Determine the (X, Y) coordinate at the center of the cell enclosing the given text.  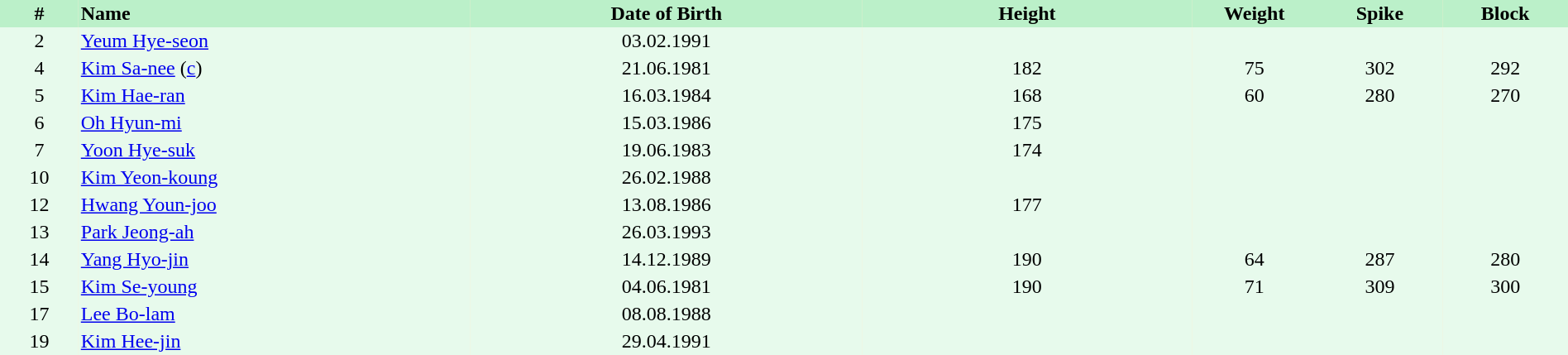
Weight (1255, 13)
17 (40, 314)
175 (1027, 122)
Yoon Hye-suk (275, 151)
292 (1505, 68)
Date of Birth (667, 13)
13 (40, 232)
26.03.1993 (667, 232)
Spike (1380, 13)
7 (40, 151)
08.08.1988 (667, 314)
Oh Hyun-mi (275, 122)
# (40, 13)
Hwang Youn-joo (275, 205)
Lee Bo-lam (275, 314)
4 (40, 68)
29.04.1991 (667, 341)
309 (1380, 286)
Yang Hyo-jin (275, 260)
60 (1255, 96)
Height (1027, 13)
Park Jeong-ah (275, 232)
174 (1027, 151)
14.12.1989 (667, 260)
Yeum Hye-seon (275, 41)
14 (40, 260)
182 (1027, 68)
300 (1505, 286)
2 (40, 41)
19.06.1983 (667, 151)
Kim Hae-ran (275, 96)
15 (40, 286)
15.03.1986 (667, 122)
270 (1505, 96)
04.06.1981 (667, 286)
Name (275, 13)
21.06.1981 (667, 68)
71 (1255, 286)
Kim Se-young (275, 286)
5 (40, 96)
6 (40, 122)
Kim Sa-nee (c) (275, 68)
12 (40, 205)
177 (1027, 205)
13.08.1986 (667, 205)
26.02.1988 (667, 177)
19 (40, 341)
Block (1505, 13)
Kim Hee-jin (275, 341)
75 (1255, 68)
03.02.1991 (667, 41)
302 (1380, 68)
287 (1380, 260)
Kim Yeon-koung (275, 177)
10 (40, 177)
16.03.1984 (667, 96)
168 (1027, 96)
64 (1255, 260)
